Search for the cell housing the specified text and yield its (X, Y) center coordinate. 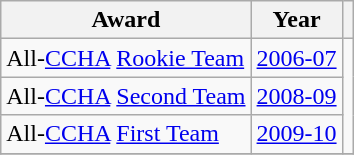
All-CCHA Rookie Team (126, 58)
All-CCHA First Team (126, 134)
2008-09 (296, 96)
Award (126, 20)
All-CCHA Second Team (126, 96)
Year (296, 20)
2009-10 (296, 134)
2006-07 (296, 58)
